Locate the cell with the specified text and output its (X, Y) center coordinate. 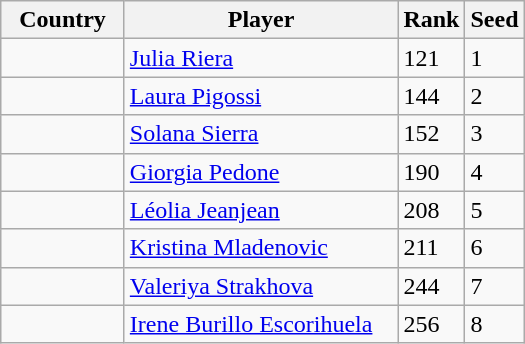
244 (432, 286)
7 (494, 286)
121 (432, 58)
Kristina Mladenovic (261, 248)
1 (494, 58)
8 (494, 324)
Solana Sierra (261, 134)
190 (432, 172)
5 (494, 210)
6 (494, 248)
Irene Burillo Escorihuela (261, 324)
Country (63, 20)
Seed (494, 20)
Player (261, 20)
Giorgia Pedone (261, 172)
256 (432, 324)
Rank (432, 20)
4 (494, 172)
Julia Riera (261, 58)
144 (432, 96)
211 (432, 248)
Laura Pigossi (261, 96)
Léolia Jeanjean (261, 210)
208 (432, 210)
152 (432, 134)
Valeriya Strakhova (261, 286)
2 (494, 96)
3 (494, 134)
